Extract the (X, Y) coordinate from the center of the cell holding the provided text.  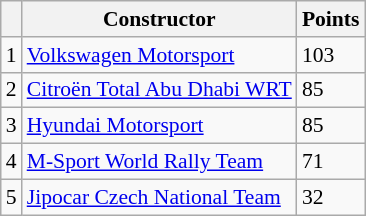
5 (12, 197)
M-Sport World Rally Team (160, 162)
71 (331, 162)
32 (331, 197)
Jipocar Czech National Team (160, 197)
Volkswagen Motorsport (160, 55)
Points (331, 19)
4 (12, 162)
Constructor (160, 19)
Citroën Total Abu Dhabi WRT (160, 90)
3 (12, 126)
2 (12, 90)
Hyundai Motorsport (160, 126)
1 (12, 55)
103 (331, 55)
